Provide the [X, Y] coordinate of the cell's center where the given text is located.  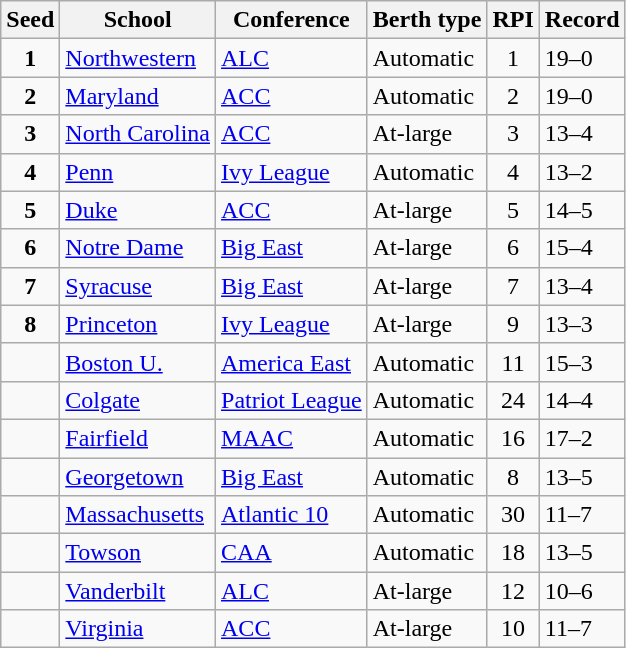
Virginia [138, 629]
Syracuse [138, 286]
Patriot League [292, 400]
Atlantic 10 [292, 515]
30 [513, 515]
18 [513, 553]
North Carolina [138, 134]
Berth type [427, 20]
12 [513, 591]
13–3 [582, 324]
MAAC [292, 438]
15–3 [582, 362]
10–6 [582, 591]
CAA [292, 553]
Princeton [138, 324]
11 [513, 362]
America East [292, 362]
Vanderbilt [138, 591]
Boston U. [138, 362]
School [138, 20]
Georgetown [138, 477]
Northwestern [138, 58]
9 [513, 324]
RPI [513, 20]
14–5 [582, 210]
13–2 [582, 172]
Notre Dame [138, 248]
16 [513, 438]
24 [513, 400]
10 [513, 629]
Fairfield [138, 438]
Colgate [138, 400]
Penn [138, 172]
Seed [30, 20]
14–4 [582, 400]
Record [582, 20]
17–2 [582, 438]
Maryland [138, 96]
15–4 [582, 248]
Conference [292, 20]
Duke [138, 210]
Massachusetts [138, 515]
Towson [138, 553]
